Scan for the cell matching the given text and deliver its [X, Y] coordinate at center. 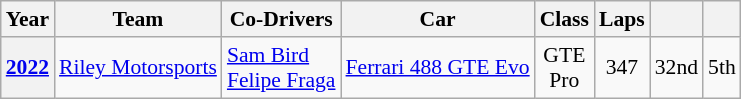
Laps [622, 19]
Team [138, 19]
Class [564, 19]
Sam Bird Felipe Fraga [282, 68]
5th [722, 68]
2022 [28, 68]
347 [622, 68]
Riley Motorsports [138, 68]
32nd [676, 68]
Ferrari 488 GTE Evo [438, 68]
GTEPro [564, 68]
Year [28, 19]
Co-Drivers [282, 19]
Car [438, 19]
